For the text-containing cell, return its midpoint in (x, y) coordinate format. 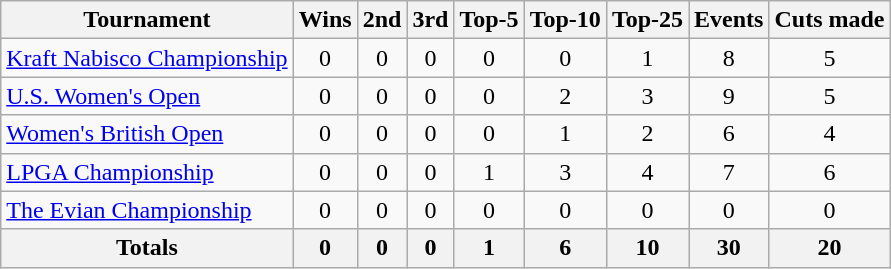
30 (729, 248)
The Evian Championship (147, 210)
Wins (325, 20)
7 (729, 172)
Kraft Nabisco Championship (147, 58)
3rd (430, 20)
8 (729, 58)
20 (830, 248)
Tournament (147, 20)
U.S. Women's Open (147, 96)
Events (729, 20)
Top-25 (647, 20)
Top-5 (489, 20)
Totals (147, 248)
Top-10 (565, 20)
Cuts made (830, 20)
2nd (382, 20)
9 (729, 96)
LPGA Championship (147, 172)
10 (647, 248)
Women's British Open (147, 134)
